Return the [X, Y] coordinate for the center point of the cell that contains the specified text.  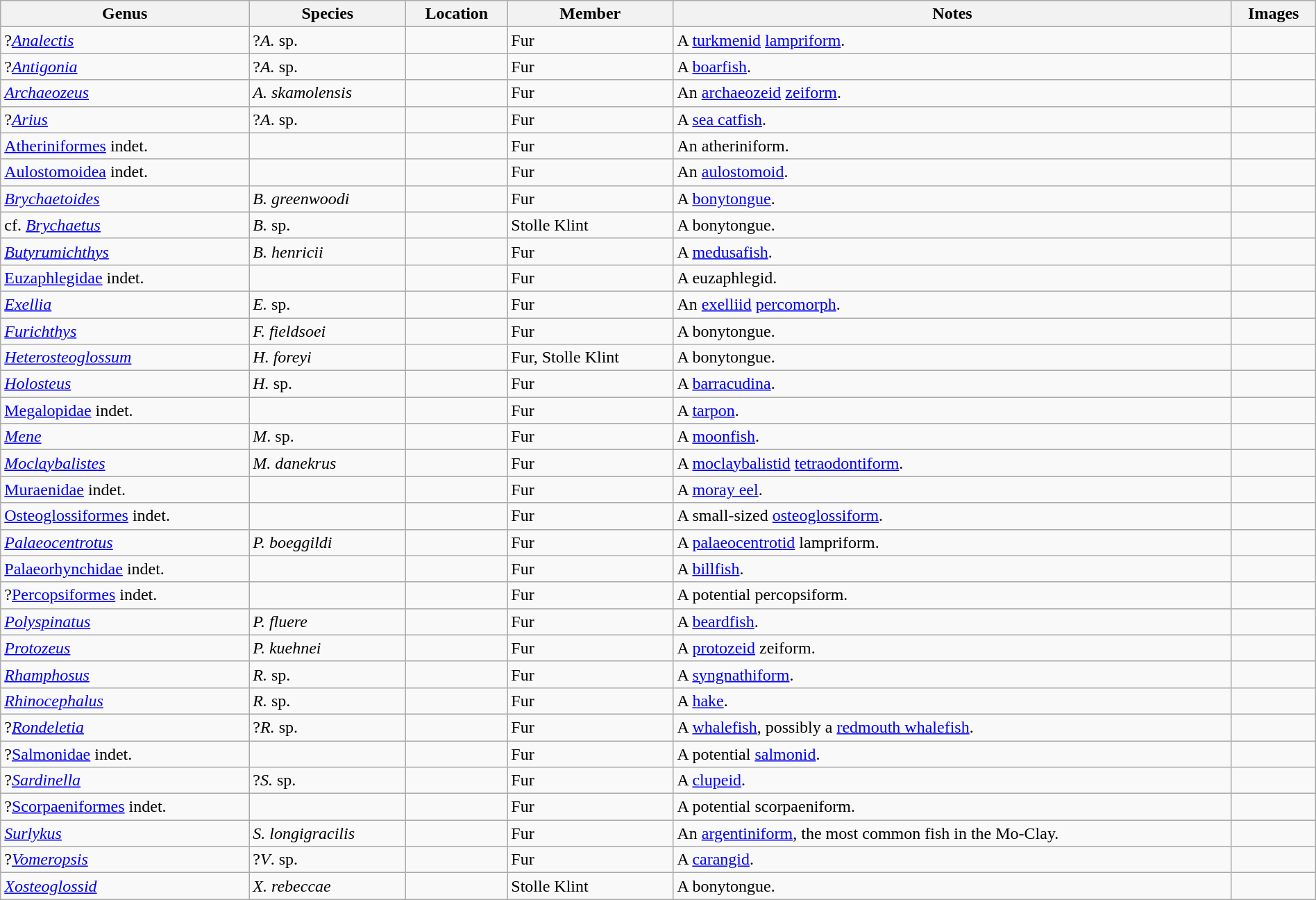
Xosteoglossid [125, 886]
An argentiniform, the most common fish in the Mo-Clay. [952, 833]
Osteoglossiformes indet. [125, 516]
Palaeocentrotus [125, 542]
Archaeozeus [125, 93]
Images [1273, 14]
A potential salmonid. [952, 753]
Palaeorhynchidae indet. [125, 569]
cf. Brychaetus [125, 225]
Furichthys [125, 331]
Mene [125, 437]
?Arius [125, 119]
?Percopsiformes indet. [125, 595]
An exelliid percomorph. [952, 304]
A whalefish, possibly a redmouth whalefish. [952, 727]
Butyrumichthys [125, 251]
Rhamphosus [125, 674]
P. fluere [328, 622]
?Sardinella [125, 781]
B. sp. [328, 225]
A clupeid. [952, 781]
Muraenidae indet. [125, 490]
A sea catfish. [952, 119]
An archaeozeid zeiform. [952, 93]
B. henricii [328, 251]
A boarfish. [952, 67]
A euzaphlegid. [952, 278]
F. fieldsoei [328, 331]
A. skamolensis [328, 93]
?Analectis [125, 40]
A carangid. [952, 860]
An atheriniform. [952, 146]
P. boeggildi [328, 542]
A beardfish. [952, 622]
A moonfish. [952, 437]
B. greenwoodi [328, 199]
Fur, Stolle Klint [590, 358]
Brychaetoides [125, 199]
A small-sized osteoglossiform. [952, 516]
?S. sp. [328, 781]
Heterosteoglossum [125, 358]
Notes [952, 14]
A syngnathiform. [952, 674]
A barracudina. [952, 384]
?V. sp. [328, 860]
Atheriniformes indet. [125, 146]
X. rebeccae [328, 886]
A medusafish. [952, 251]
H. foreyi [328, 358]
Surlykus [125, 833]
?Rondeletia [125, 727]
A potential scorpaeniform. [952, 807]
A billfish. [952, 569]
Holosteus [125, 384]
P. kuehnei [328, 648]
Megalopidae indet. [125, 410]
Location [457, 14]
A moray eel. [952, 490]
A moclaybalistid tetraodontiform. [952, 463]
?R. sp. [328, 727]
A potential percopsiform. [952, 595]
A hake. [952, 701]
Member [590, 14]
?Salmonidae indet. [125, 753]
Species [328, 14]
?Vomeropsis [125, 860]
A turkmenid lampriform. [952, 40]
Polyspinatus [125, 622]
Aulostomoidea indet. [125, 172]
Protozeus [125, 648]
A protozeid zeiform. [952, 648]
?Antigonia [125, 67]
H. sp. [328, 384]
?Scorpaeniformes indet. [125, 807]
Rhinocephalus [125, 701]
Exellia [125, 304]
S. longigracilis [328, 833]
Euzaphlegidae indet. [125, 278]
An aulostomoid. [952, 172]
A tarpon. [952, 410]
Genus [125, 14]
A palaeocentrotid lampriform. [952, 542]
E. sp. [328, 304]
M. sp. [328, 437]
Moclaybalistes [125, 463]
M. danekrus [328, 463]
